Search for the cell housing the specified text and yield its (x, y) center coordinate. 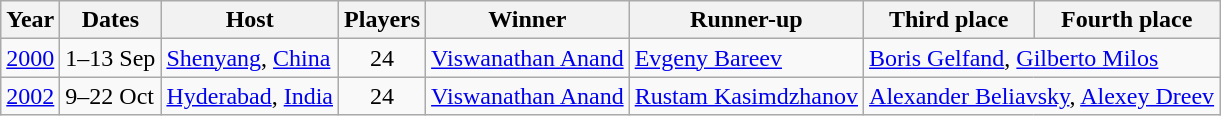
Players (382, 20)
9–22 Oct (110, 96)
Hyderabad, India (250, 96)
Host (250, 20)
Dates (110, 20)
2000 (30, 58)
Runner-up (746, 20)
Fourth place (1127, 20)
Boris Gelfand, Gilberto Milos (1042, 58)
Alexander Beliavsky, Alexey Dreev (1042, 96)
2002 (30, 96)
Winner (528, 20)
Year (30, 20)
Evgeny Bareev (746, 58)
Rustam Kasimdzhanov (746, 96)
Third place (949, 20)
1–13 Sep (110, 58)
Shenyang, China (250, 58)
